Identify which cell holds the provided text, then report its [X, Y] central coordinate. 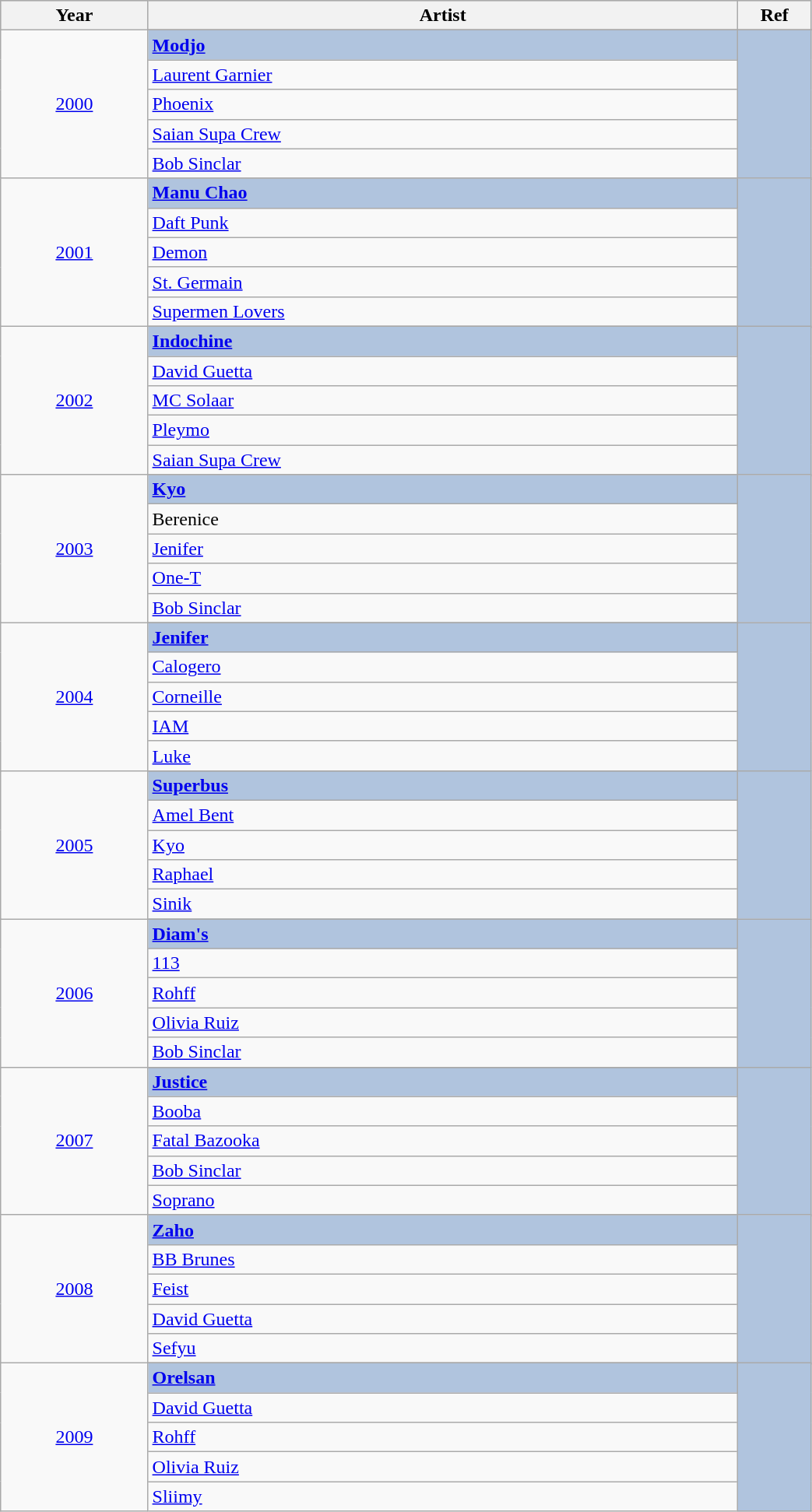
Booba [442, 1111]
Pleymo [442, 430]
Luke [442, 756]
2000 [75, 104]
St. Germain [442, 282]
Modjo [442, 45]
Justice [442, 1082]
Artist [442, 16]
Zaho [442, 1230]
Soprano [442, 1200]
2006 [75, 993]
Laurent Garnier [442, 75]
2007 [75, 1141]
2003 [75, 549]
Sinik [442, 904]
2009 [75, 1437]
2008 [75, 1289]
113 [442, 963]
Calogero [442, 667]
Indochine [442, 341]
IAM [442, 726]
Fatal Bazooka [442, 1141]
BB Brunes [442, 1259]
Phoenix [442, 104]
Berenice [442, 519]
Demon [442, 252]
One-T [442, 578]
Sliimy [442, 1496]
2001 [75, 252]
Sefyu [442, 1349]
2004 [75, 696]
Ref [774, 16]
Orelsan [442, 1378]
Year [75, 16]
Amel Bent [442, 815]
Supermen Lovers [442, 311]
MC Solaar [442, 401]
Diam's [442, 934]
Manu Chao [442, 193]
Daft Punk [442, 223]
Corneille [442, 696]
Raphael [442, 875]
Superbus [442, 785]
Feist [442, 1289]
2005 [75, 844]
2002 [75, 400]
